Locate the cell with the specified text and output its (X, Y) center coordinate. 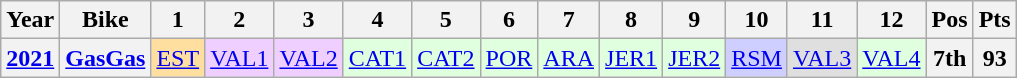
GasGas (106, 58)
12 (892, 20)
7th (950, 58)
VAL4 (892, 58)
5 (446, 20)
7 (569, 20)
Year (30, 20)
93 (994, 58)
EST (178, 58)
3 (308, 20)
JER2 (694, 58)
VAL3 (822, 58)
9 (694, 20)
JER1 (632, 58)
2 (240, 20)
VAL2 (308, 58)
1 (178, 20)
2021 (30, 58)
VAL1 (240, 58)
8 (632, 20)
4 (377, 20)
ARA (569, 58)
POR (509, 58)
CAT1 (377, 58)
6 (509, 20)
Pts (994, 20)
10 (757, 20)
Bike (106, 20)
11 (822, 20)
CAT2 (446, 58)
RSM (757, 58)
Pos (950, 20)
